Provide the [x, y] coordinate of the cell's center where the given text is located.  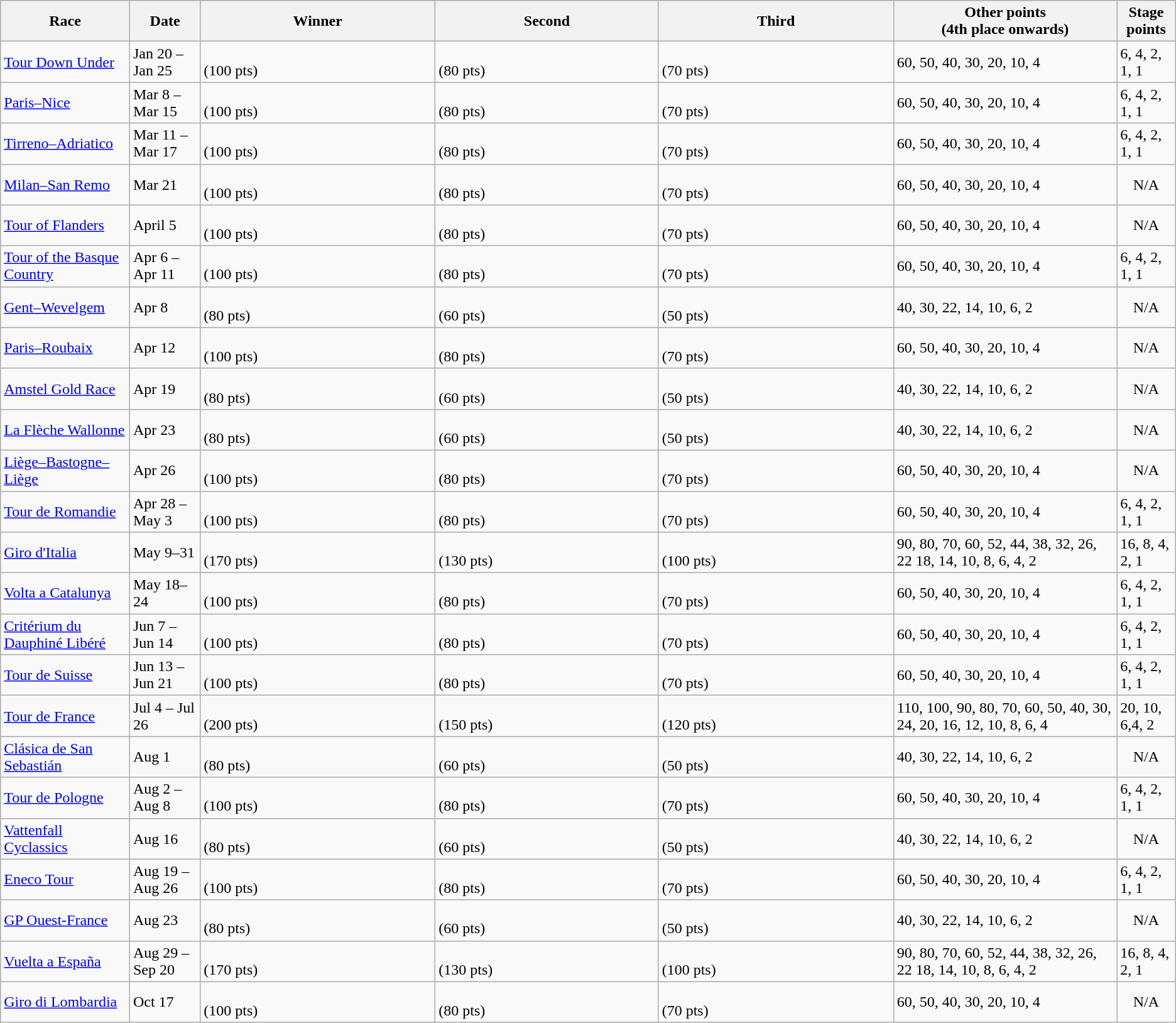
GP Ouest-France [65, 920]
(200 pts) [318, 716]
Tour de Pologne [65, 798]
(150 pts) [547, 716]
Tour Down Under [65, 62]
Aug 23 [165, 920]
Eneco Tour [65, 880]
Giro d'Italia [65, 553]
Paris–Nice [65, 103]
Tour of Flanders [65, 225]
Tour de Romandie [65, 511]
20, 10, 6,4, 2 [1146, 716]
Race [65, 21]
Date [165, 21]
Third [776, 21]
Jul 4 – Jul 26 [165, 716]
La Flèche Wallonne [65, 430]
Vuelta a España [65, 961]
Apr 23 [165, 430]
Apr 6 – Apr 11 [165, 266]
Tour of the Basque Country [65, 266]
Vattenfall Cyclassics [65, 838]
Tour de France [65, 716]
(120 pts) [776, 716]
Aug 2 – Aug 8 [165, 798]
Aug 19 – Aug 26 [165, 880]
Aug 1 [165, 757]
Jan 20 – Jan 25 [165, 62]
Giro di Lombardia [65, 1002]
Jun 13 – Jun 21 [165, 675]
Aug 16 [165, 838]
Oct 17 [165, 1002]
Apr 19 [165, 388]
Mar 11 – Mar 17 [165, 143]
Winner [318, 21]
Tirreno–Adriatico [65, 143]
Apr 28 – May 3 [165, 511]
Apr 26 [165, 470]
Apr 12 [165, 348]
Second [547, 21]
Critérium du Dauphiné Libéré [65, 635]
April 5 [165, 225]
Milan–San Remo [65, 185]
Jun 7 – Jun 14 [165, 635]
May 9–31 [165, 553]
Apr 8 [165, 307]
Volta a Catalunya [65, 593]
Other points(4th place onwards) [1005, 21]
Paris–Roubaix [65, 348]
May 18–24 [165, 593]
Aug 29 – Sep 20 [165, 961]
Gent–Wevelgem [65, 307]
110, 100, 90, 80, 70, 60, 50, 40, 30, 24, 20, 16, 12, 10, 8, 6, 4 [1005, 716]
Liège–Bastogne–Liège [65, 470]
Mar 8 – Mar 15 [165, 103]
Tour de Suisse [65, 675]
Amstel Gold Race [65, 388]
Clásica de San Sebastián [65, 757]
Stage points [1146, 21]
Mar 21 [165, 185]
